Search for the cell housing the specified text and yield its (x, y) center coordinate. 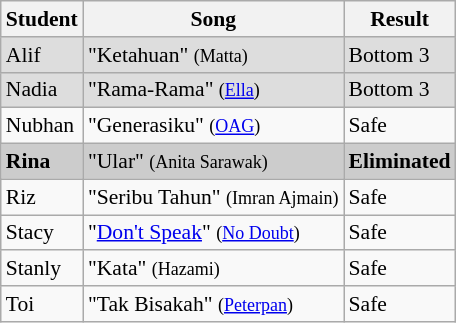
Result (400, 19)
"Kata" (Hazami) (214, 269)
"Ular" (Anita Sarawak) (214, 162)
Stanly (42, 269)
Alif (42, 55)
"Don't Speak" (No Doubt) (214, 233)
Nadia (42, 90)
Riz (42, 197)
Student (42, 19)
"Generasiku" (OAG) (214, 126)
Eliminated (400, 162)
Nubhan (42, 126)
"Rama-Rama" (Ella) (214, 90)
"Ketahuan" (Matta) (214, 55)
Song (214, 19)
"Seribu Tahun" (Imran Ajmain) (214, 197)
Toi (42, 304)
Rina (42, 162)
Stacy (42, 233)
"Tak Bisakah" (Peterpan) (214, 304)
